Return (X, Y) of the center of cell containing provided text 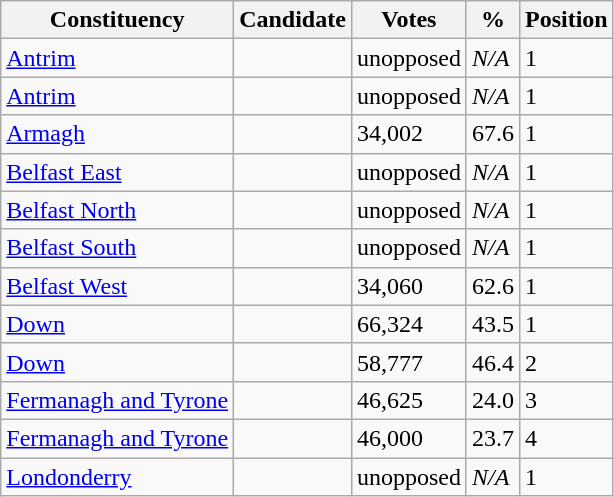
Votes (408, 20)
46,625 (408, 400)
% (492, 20)
34,002 (408, 134)
3 (566, 400)
Candidate (293, 20)
Belfast South (118, 248)
Armagh (118, 134)
4 (566, 438)
58,777 (408, 362)
62.6 (492, 286)
2 (566, 362)
43.5 (492, 324)
Belfast West (118, 286)
67.6 (492, 134)
Position (566, 20)
Belfast East (118, 172)
34,060 (408, 286)
Constituency (118, 20)
46,000 (408, 438)
23.7 (492, 438)
24.0 (492, 400)
66,324 (408, 324)
Belfast North (118, 210)
Londonderry (118, 477)
46.4 (492, 362)
